Return the (x, y) coordinate for the center point of the cell that contains the specified text.  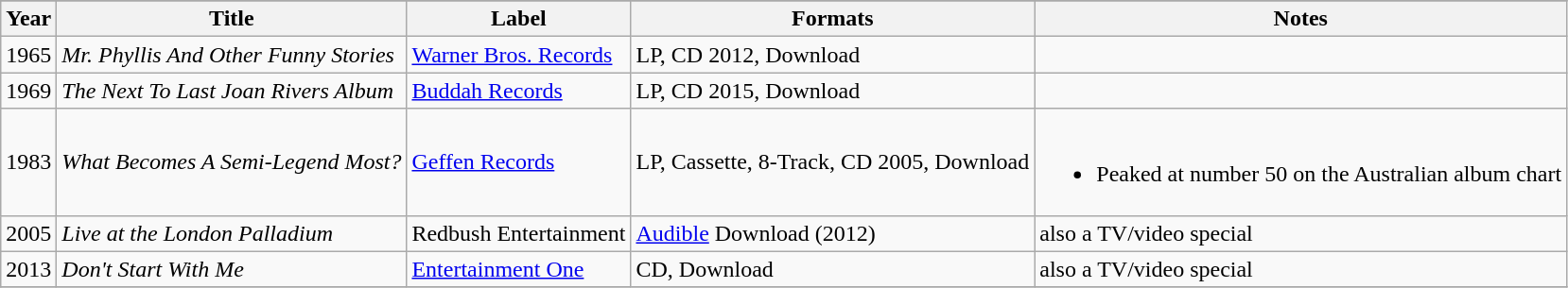
Buddah Records (518, 91)
LP, CD 2015, Download (832, 91)
Redbush Entertainment (518, 233)
1965 (28, 55)
Geffen Records (518, 162)
Year (28, 19)
2013 (28, 269)
What Becomes A Semi-Legend Most? (232, 162)
Peaked at number 50 on the Australian album chart (1301, 162)
2005 (28, 233)
The Next To Last Joan Rivers Album (232, 91)
Warner Bros. Records (518, 55)
Formats (832, 19)
1983 (28, 162)
Live at the London Palladium (232, 233)
CD, Download (832, 269)
1969 (28, 91)
Audible Download (2012) (832, 233)
Label (518, 19)
LP, CD 2012, Download (832, 55)
LP, Cassette, 8-Track, CD 2005, Download (832, 162)
Entertainment One (518, 269)
Title (232, 19)
Notes (1301, 19)
Don't Start With Me (232, 269)
Mr. Phyllis And Other Funny Stories (232, 55)
